Determine the (x, y) coordinate at the center of the cell enclosing the given text.  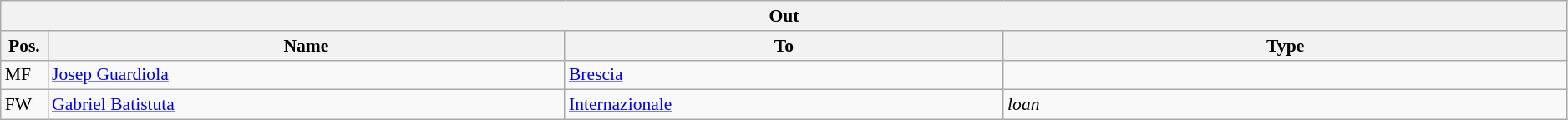
Out (784, 16)
Josep Guardiola (306, 75)
Pos. (24, 46)
MF (24, 75)
Gabriel Batistuta (306, 105)
Name (306, 46)
FW (24, 105)
Internazionale (784, 105)
Brescia (784, 75)
Type (1285, 46)
To (784, 46)
loan (1285, 105)
